Output the [X, Y] coordinate of the center of the cell containing the given text.  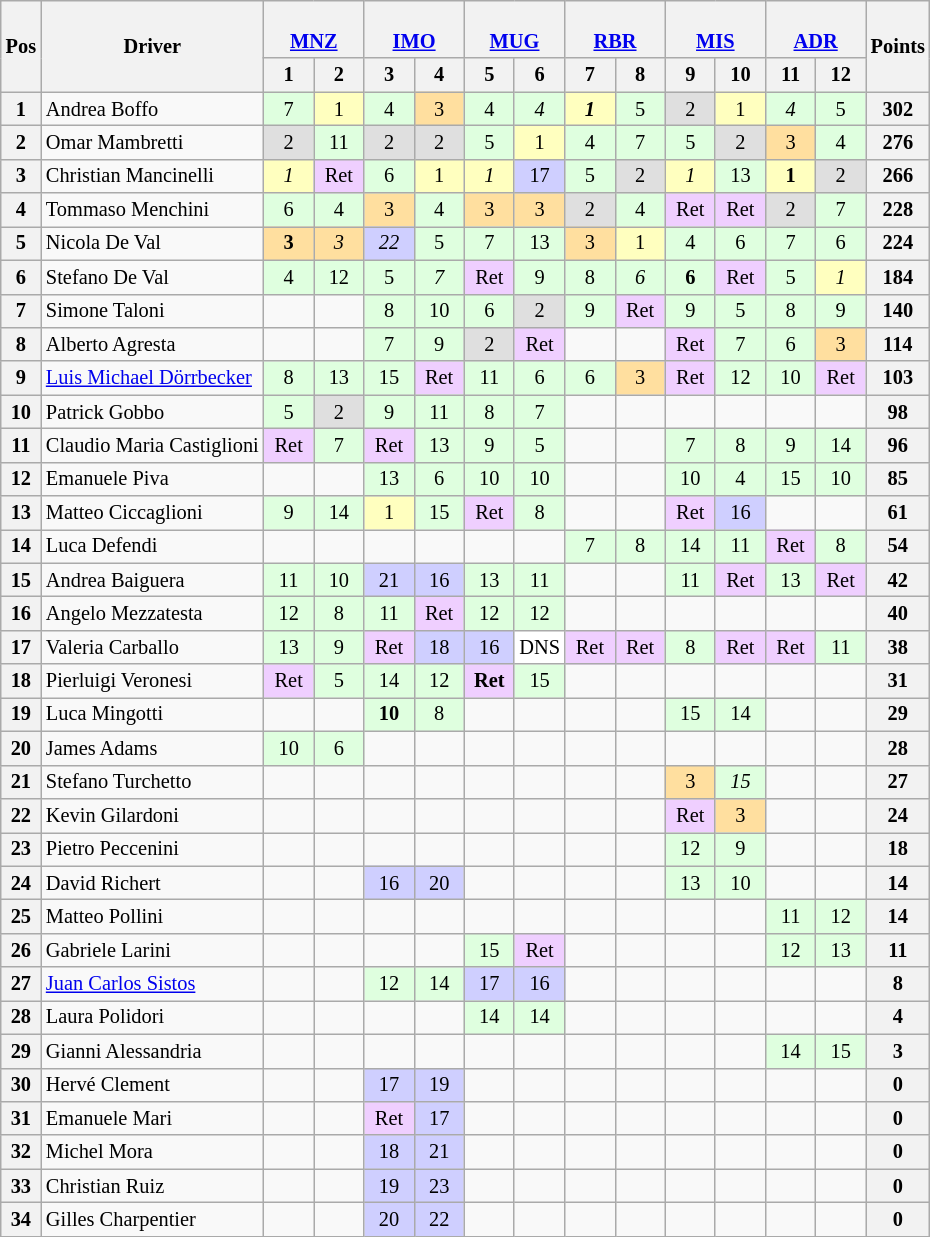
Alberto Agresta [152, 344]
Omar Mambretti [152, 142]
Pietro Peccenini [152, 849]
Christian Mancinelli [152, 176]
Gabriele Larini [152, 950]
Gianni Alessandria [152, 1051]
34 [21, 1219]
Andrea Boffo [152, 109]
30 [21, 1085]
38 [898, 647]
David Richert [152, 883]
James Adams [152, 748]
Emanuele Mari [152, 1118]
Gilles Charpentier [152, 1219]
Luca Defendi [152, 546]
Emanuele Piva [152, 479]
Simone Taloni [152, 311]
Driver [152, 46]
Luca Mingotti [152, 714]
Laura Polidori [152, 1017]
RBR [615, 29]
54 [898, 546]
DNS [539, 647]
25 [21, 916]
Valeria Carballo [152, 647]
96 [898, 445]
Stefano Turchetto [152, 782]
103 [898, 378]
MIS [715, 29]
Juan Carlos Sistos [152, 984]
Luis Michael Dörrbecker [152, 378]
114 [898, 344]
Kevin Gilardoni [152, 815]
Christian Ruiz [152, 1186]
Hervé Clement [152, 1085]
Matteo Pollini [152, 916]
Patrick Gobbo [152, 412]
266 [898, 176]
40 [898, 613]
33 [21, 1186]
Pierluigi Veronesi [152, 681]
224 [898, 243]
302 [898, 109]
276 [898, 142]
42 [898, 580]
Andrea Baiguera [152, 580]
26 [21, 950]
Tommaso Menchini [152, 210]
IMO [414, 29]
Angelo Mezzatesta [152, 613]
ADR [815, 29]
Stefano De Val [152, 277]
MUG [514, 29]
85 [898, 479]
Claudio Maria Castiglioni [152, 445]
Pos [21, 46]
184 [898, 277]
32 [21, 1152]
140 [898, 311]
61 [898, 513]
228 [898, 210]
98 [898, 412]
Points [898, 46]
Michel Mora [152, 1152]
Matteo Ciccaglioni [152, 513]
MNZ [314, 29]
Nicola De Val [152, 243]
